Locate the cell with the specified text and output its [x, y] center coordinate. 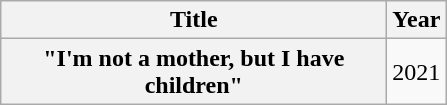
Year [416, 20]
"I'm not a mother, but I have children" [194, 72]
Title [194, 20]
2021 [416, 72]
